Return the [x, y] coordinate for the center point of the cell that contains the specified text.  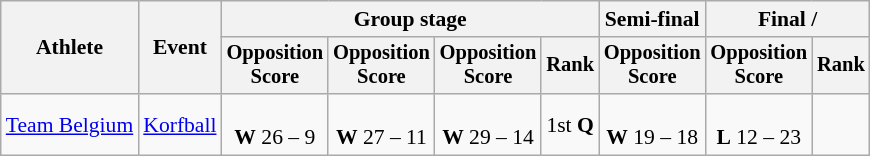
Athlete [70, 48]
W 19 – 18 [652, 124]
L 12 – 23 [758, 124]
W 26 – 9 [276, 124]
W 29 – 14 [488, 124]
W 27 – 11 [382, 124]
Semi-final [652, 19]
1st Q [570, 124]
Group stage [410, 19]
Event [180, 48]
Korfball [180, 124]
Team Belgium [70, 124]
Final / [787, 19]
